Search for the cell housing the specified text and yield its (x, y) center coordinate. 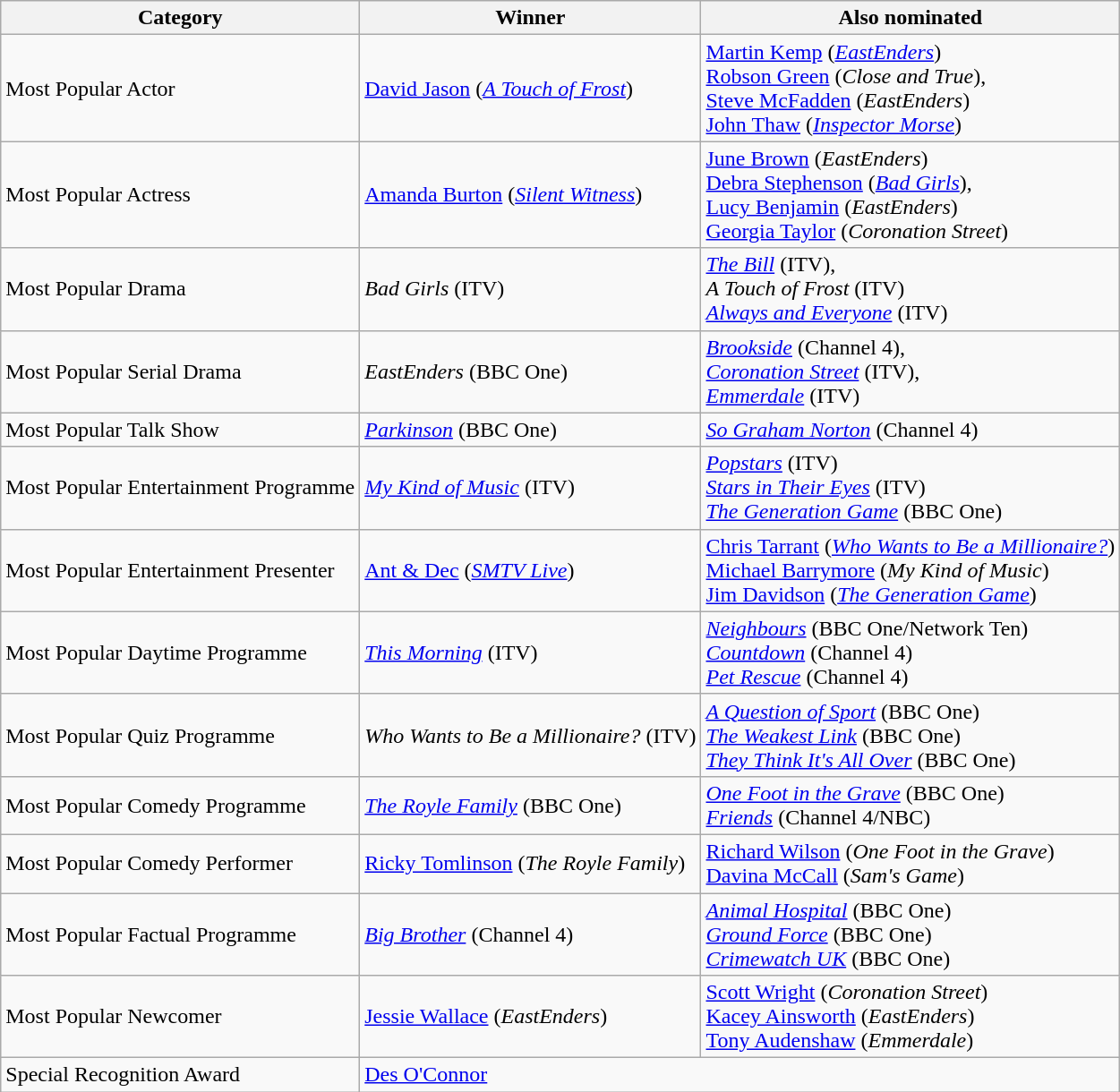
Most Popular Actress (181, 195)
Neighbours (BBC One/Network Ten)Countdown (Channel 4)Pet Rescue (Channel 4) (911, 653)
Also nominated (911, 18)
Most Popular Talk Show (181, 430)
One Foot in the Grave (BBC One)Friends (Channel 4/NBC) (911, 806)
A Question of Sport (BBC One)The Weakest Link (BBC One)They Think It's All Over (BBC One) (911, 735)
Most Popular Actor (181, 88)
The Royle Family (BBC One) (530, 806)
Most Popular Drama (181, 289)
Ant & Dec (SMTV Live) (530, 570)
Richard Wilson (One Foot in the Grave)Davina McCall (Sam's Game) (911, 863)
Martin Kemp (EastEnders)Robson Green (Close and True),Steve McFadden (EastEnders)John Thaw (Inspector Morse) (911, 88)
Chris Tarrant (Who Wants to Be a Millionaire?)Michael Barrymore (My Kind of Music)Jim Davidson (The Generation Game) (911, 570)
Scott Wright (Coronation Street)Kacey Ainsworth (EastEnders)Tony Audenshaw (Emmerdale) (911, 1017)
Brookside (Channel 4),Coronation Street (ITV),Emmerdale (ITV) (911, 371)
Most Popular Serial Drama (181, 371)
Category (181, 18)
So Graham Norton (Channel 4) (911, 430)
June Brown (EastEnders)Debra Stephenson (Bad Girls),Lucy Benjamin (EastEnders)Georgia Taylor (Coronation Street) (911, 195)
Most Popular Comedy Programme (181, 806)
Most Popular Entertainment Programme (181, 488)
Bad Girls (ITV) (530, 289)
Popstars (ITV)Stars in Their Eyes (ITV)The Generation Game (BBC One) (911, 488)
Ricky Tomlinson (The Royle Family) (530, 863)
This Morning (ITV) (530, 653)
Special Recognition Award (181, 1075)
Big Brother (Channel 4) (530, 934)
My Kind of Music (ITV) (530, 488)
Winner (530, 18)
Most Popular Daytime Programme (181, 653)
The Bill (ITV),A Touch of Frost (ITV)Always and Everyone (ITV) (911, 289)
Most Popular Quiz Programme (181, 735)
Most Popular Entertainment Presenter (181, 570)
Who Wants to Be a Millionaire? (ITV) (530, 735)
Most Popular Newcomer (181, 1017)
Parkinson (BBC One) (530, 430)
Animal Hospital (BBC One)Ground Force (BBC One)Crimewatch UK (BBC One) (911, 934)
EastEnders (BBC One) (530, 371)
Jessie Wallace (EastEnders) (530, 1017)
Des O'Connor (740, 1075)
David Jason (A Touch of Frost) (530, 88)
Most Popular Factual Programme (181, 934)
Amanda Burton (Silent Witness) (530, 195)
Most Popular Comedy Performer (181, 863)
